For the text-containing cell, return its midpoint in (X, Y) coordinate format. 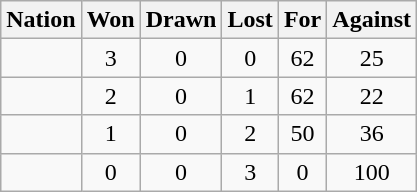
Lost (250, 20)
22 (372, 96)
Drawn (181, 20)
Against (372, 20)
100 (372, 172)
36 (372, 134)
50 (302, 134)
For (302, 20)
Nation (41, 20)
Won (110, 20)
25 (372, 58)
